Scan for the cell matching the given text and deliver its (x, y) coordinate at center. 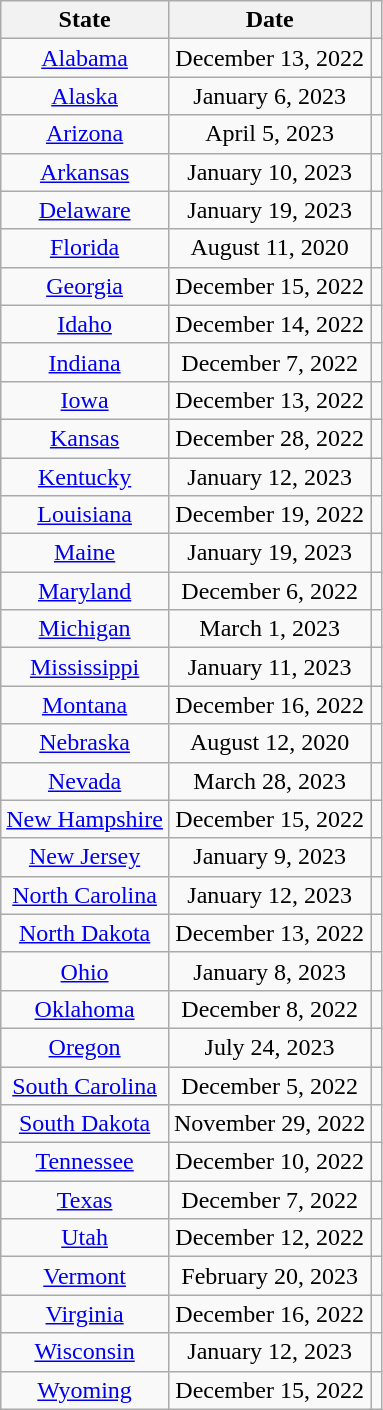
Virginia (85, 1314)
Wisconsin (85, 1352)
Kentucky (85, 477)
December 8, 2022 (269, 1009)
Delaware (85, 210)
December 14, 2022 (269, 324)
Alaska (85, 96)
January 11, 2023 (269, 667)
Arizona (85, 134)
December 19, 2022 (269, 515)
January 9, 2023 (269, 857)
Iowa (85, 400)
North Dakota (85, 933)
April 5, 2023 (269, 134)
Tennessee (85, 1162)
Louisiana (85, 515)
November 29, 2022 (269, 1124)
December 10, 2022 (269, 1162)
August 12, 2020 (269, 743)
Date (269, 20)
Kansas (85, 438)
Oregon (85, 1047)
Wyoming (85, 1390)
August 11, 2020 (269, 248)
March 28, 2023 (269, 781)
December 28, 2022 (269, 438)
South Dakota (85, 1124)
Indiana (85, 362)
January 8, 2023 (269, 971)
Michigan (85, 629)
December 6, 2022 (269, 591)
Georgia (85, 286)
Vermont (85, 1276)
Alabama (85, 58)
State (85, 20)
New Jersey (85, 857)
February 20, 2023 (269, 1276)
South Carolina (85, 1085)
December 5, 2022 (269, 1085)
Florida (85, 248)
March 1, 2023 (269, 629)
Ohio (85, 971)
Montana (85, 705)
Maryland (85, 591)
January 6, 2023 (269, 96)
Idaho (85, 324)
Nebraska (85, 743)
Mississippi (85, 667)
Oklahoma (85, 1009)
Texas (85, 1200)
Arkansas (85, 172)
North Carolina (85, 895)
July 24, 2023 (269, 1047)
New Hampshire (85, 819)
Utah (85, 1238)
December 12, 2022 (269, 1238)
January 10, 2023 (269, 172)
Maine (85, 553)
Nevada (85, 781)
